Determine the [x, y] coordinate at the center of the cell enclosing the given text.  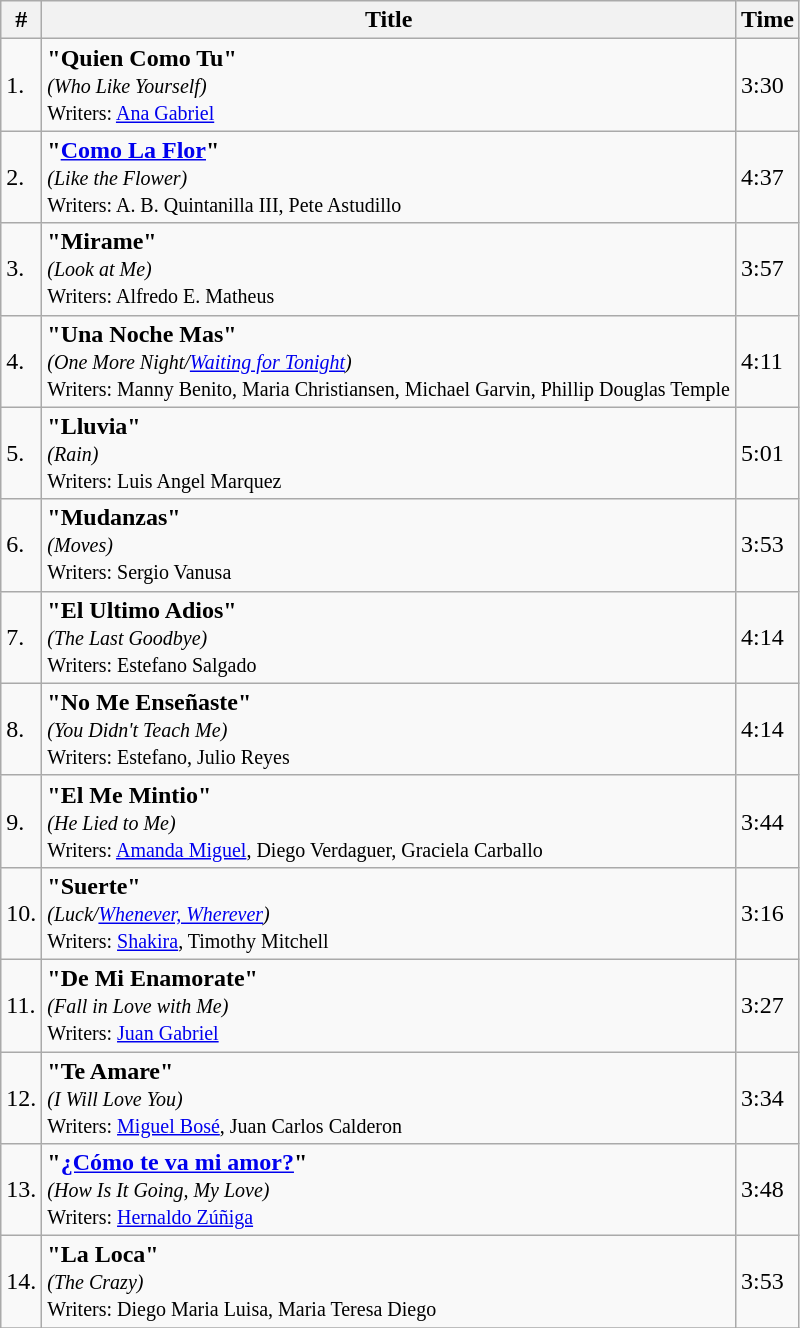
"¿Cómo te va mi amor?" (How Is It Going, My Love) Writers: Hernaldo Zúñiga [389, 1190]
"Mudanzas"(Moves) Writers: Sergio Vanusa [389, 545]
13. [22, 1190]
3:27 [767, 1005]
4:11 [767, 361]
5:01 [767, 453]
"Lluvia"(Rain) Writers: Luis Angel Marquez [389, 453]
4. [22, 361]
"La Loca" (The Crazy) Writers: Diego Maria Luisa, Maria Teresa Diego [389, 1282]
"Una Noche Mas"(One More Night/Waiting for Tonight) Writers: Manny Benito, Maria Christiansen, Michael Garvin, Phillip Douglas Temple [389, 361]
14. [22, 1282]
3. [22, 269]
"El Ultimo Adios"(The Last Goodbye) Writers: Estefano Salgado [389, 637]
11. [22, 1005]
# [22, 20]
3:48 [767, 1190]
"No Me Enseñaste"(You Didn't Teach Me) Writers: Estefano, Julio Reyes [389, 729]
12. [22, 1098]
2. [22, 177]
"Quien Como Tu" (Who Like Yourself) Writers: Ana Gabriel [389, 85]
"El Me Mintio"(He Lied to Me) Writers: Amanda Miguel, Diego Verdaguer, Graciela Carballo [389, 821]
Time [767, 20]
1. [22, 85]
3:30 [767, 85]
"De Mi Enamorate" (Fall in Love with Me) Writers: Juan Gabriel [389, 1005]
8. [22, 729]
"Mirame"(Look at Me) Writers: Alfredo E. Matheus [389, 269]
"Como La Flor"(Like the Flower) Writers: A. B. Quintanilla III, Pete Astudillo [389, 177]
4:37 [767, 177]
7. [22, 637]
3:34 [767, 1098]
"Suerte" (Luck/Whenever, Wherever) Writers: Shakira, Timothy Mitchell [389, 913]
3:57 [767, 269]
9. [22, 821]
6. [22, 545]
Title [389, 20]
3:44 [767, 821]
"Te Amare" (I Will Love You) Writers: Miguel Bosé, Juan Carlos Calderon [389, 1098]
5. [22, 453]
10. [22, 913]
3:16 [767, 913]
